Return the [x, y] coordinate for the center point of the cell that contains the specified text.  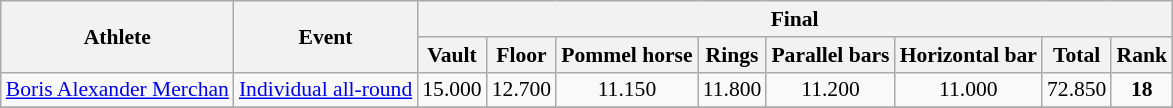
Pommel horse [626, 55]
Athlete [118, 36]
11.150 [626, 90]
11.000 [968, 90]
Horizontal bar [968, 55]
72.850 [1076, 90]
Boris Alexander Merchan [118, 90]
Final [794, 19]
Rank [1142, 55]
Event [326, 36]
Floor [522, 55]
12.700 [522, 90]
11.800 [732, 90]
18 [1142, 90]
Individual all-round [326, 90]
Parallel bars [830, 55]
Rings [732, 55]
15.000 [452, 90]
Total [1076, 55]
Vault [452, 55]
11.200 [830, 90]
